Locate the cell with the specified text and output its [X, Y] center coordinate. 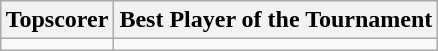
Topscorer [57, 20]
Best Player of the Tournament [276, 20]
